Extract the [X, Y] coordinate from the center of the cell holding the provided text.  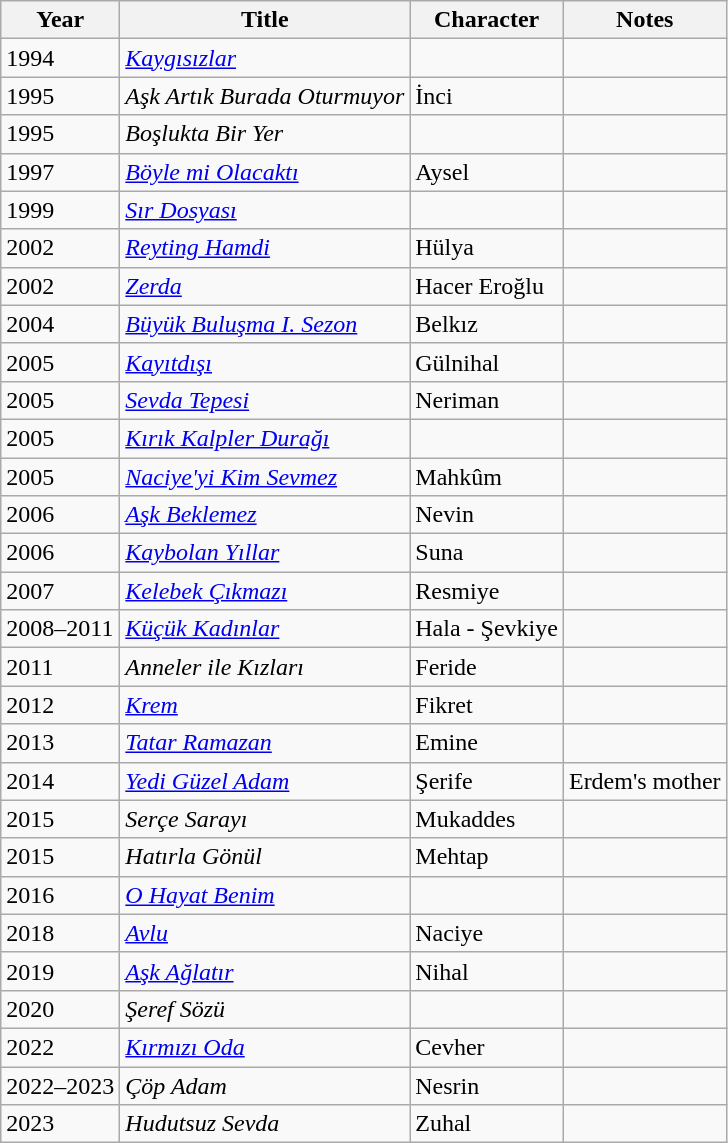
Hülya [487, 248]
Mukaddes [487, 819]
Erdem's mother [644, 781]
O Hayat Benim [265, 895]
Avlu [265, 933]
Suna [487, 553]
Böyle mi Olacaktı [265, 172]
Boşlukta Bir Yer [265, 134]
Kelebek Çıkmazı [265, 591]
Cevher [487, 1047]
1999 [60, 210]
Feride [487, 667]
Naciye [487, 933]
Krem [265, 705]
Kırmızı Oda [265, 1047]
Gülnihal [487, 362]
2004 [60, 324]
Neriman [487, 400]
Kaygısızlar [265, 58]
Anneler ile Kızları [265, 667]
Belkız [487, 324]
Reyting Hamdi [265, 248]
Aşk Artık Burada Oturmuyor [265, 96]
Sır Dosyası [265, 210]
2020 [60, 1009]
2022–2023 [60, 1085]
2023 [60, 1124]
Kırık Kalpler Durağı [265, 438]
Emine [487, 743]
2019 [60, 971]
1994 [60, 58]
2018 [60, 933]
Serçe Sarayı [265, 819]
Mahkûm [487, 477]
Tatar Ramazan [265, 743]
Nihal [487, 971]
2022 [60, 1047]
Hatırla Gönül [265, 857]
Sevda Tepesi [265, 400]
Şeref Sözü [265, 1009]
2011 [60, 667]
Nesrin [487, 1085]
Zerda [265, 286]
Aysel [487, 172]
2008–2011 [60, 629]
2013 [60, 743]
Çöp Adam [265, 1085]
Kaybolan Yıllar [265, 553]
Hacer Eroğlu [487, 286]
Character [487, 20]
Nevin [487, 515]
2016 [60, 895]
Kayıtdışı [265, 362]
1997 [60, 172]
İnci [487, 96]
Mehtap [487, 857]
Resmiye [487, 591]
Notes [644, 20]
Hudutsuz Sevda [265, 1124]
Aşk Ağlatır [265, 971]
Zuhal [487, 1124]
Year [60, 20]
Hala - Şevkiye [487, 629]
Küçük Kadınlar [265, 629]
Title [265, 20]
Büyük Buluşma I. Sezon [265, 324]
Şerife [487, 781]
Naciye'yi Kim Sevmez [265, 477]
2014 [60, 781]
2012 [60, 705]
Fikret [487, 705]
2007 [60, 591]
Yedi Güzel Adam [265, 781]
Aşk Beklemez [265, 515]
